Return the (X, Y) coordinate for the center point of the cell that contains the specified text.  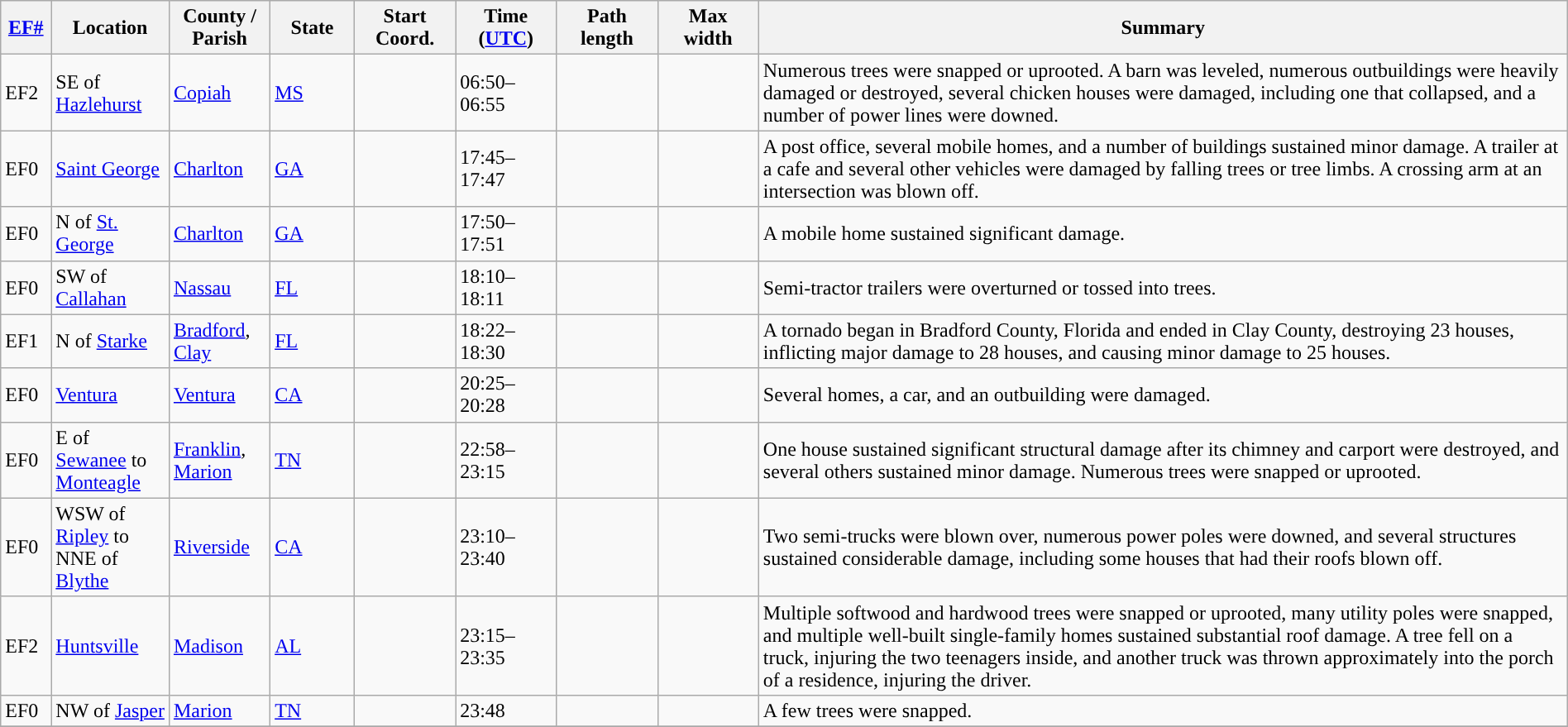
Marion (219, 710)
SW of Callahan (111, 288)
A mobile home sustained significant damage. (1163, 233)
N of St. George (111, 233)
AL (313, 645)
NW of Jasper (111, 710)
EF# (26, 28)
WSW of Ripley to NNE of Blythe (111, 548)
17:45–17:47 (506, 169)
State (313, 28)
Summary (1163, 28)
E of Sewanee to Monteagle (111, 460)
N of Starke (111, 341)
17:50–17:51 (506, 233)
23:10–23:40 (506, 548)
Riverside (219, 548)
Huntsville (111, 645)
18:10–18:11 (506, 288)
18:22–18:30 (506, 341)
Bradford, Clay (219, 341)
Start Coord. (404, 28)
Several homes, a car, and an outbuilding were damaged. (1163, 395)
A few trees were snapped. (1163, 710)
Saint George (111, 169)
Location (111, 28)
SE of Hazlehurst (111, 93)
23:48 (506, 710)
20:25–20:28 (506, 395)
Max width (708, 28)
Semi-tractor trailers were overturned or tossed into trees. (1163, 288)
Nassau (219, 288)
23:15–23:35 (506, 645)
MS (313, 93)
06:50–06:55 (506, 93)
Copiah (219, 93)
EF1 (26, 341)
Franklin, Marion (219, 460)
22:58–23:15 (506, 460)
Path length (607, 28)
Madison (219, 645)
County / Parish (219, 28)
Time (UTC) (506, 28)
